Scan for the cell matching the given text and deliver its [x, y] coordinate at center. 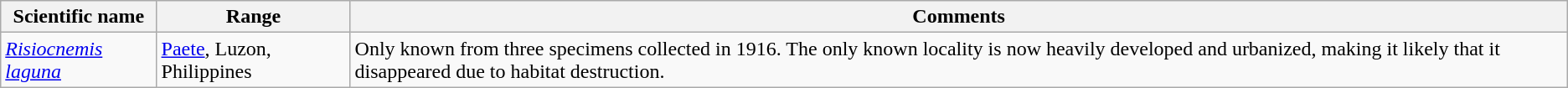
Scientific name [79, 17]
Paete, Luzon, Philippines [253, 60]
Range [253, 17]
Comments [958, 17]
Risiocnemis laguna [79, 60]
